Provide the [x, y] coordinate of the cell's center where the given text is located.  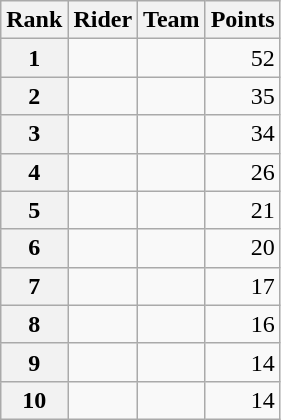
35 [242, 96]
Points [242, 20]
Team [172, 20]
7 [34, 286]
10 [34, 400]
2 [34, 96]
20 [242, 248]
52 [242, 58]
Rider [103, 20]
17 [242, 286]
3 [34, 134]
4 [34, 172]
5 [34, 210]
6 [34, 248]
26 [242, 172]
34 [242, 134]
8 [34, 324]
1 [34, 58]
9 [34, 362]
21 [242, 210]
Rank [34, 20]
16 [242, 324]
